Capture the cell that displays the provided text and extract its (X, Y) central coordinate. 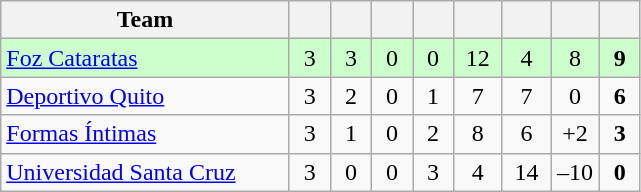
–10 (576, 172)
12 (478, 58)
14 (526, 172)
Formas Íntimas (146, 134)
+2 (576, 134)
9 (620, 58)
Foz Cataratas (146, 58)
Team (146, 20)
Universidad Santa Cruz (146, 172)
Deportivo Quito (146, 96)
